Output the (x, y) coordinate of the center of the cell containing the given text.  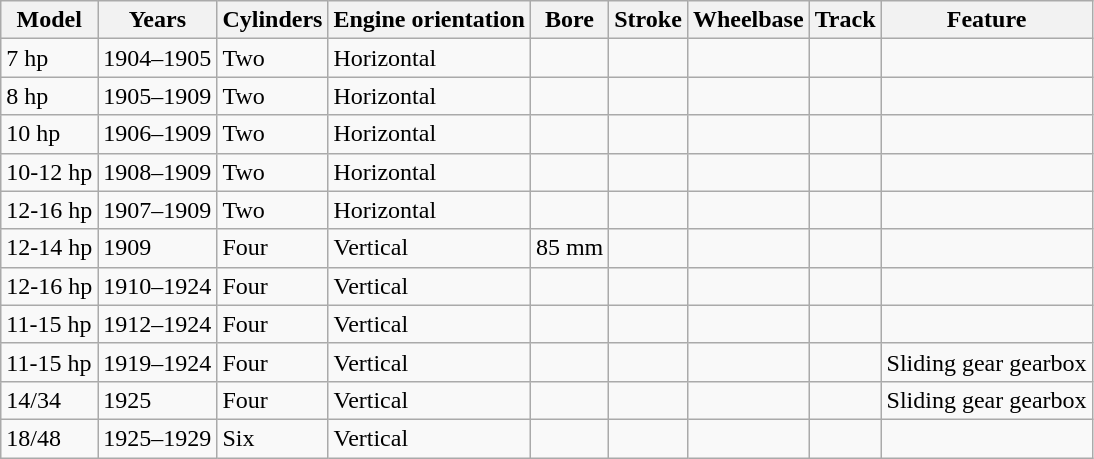
1907–1909 (158, 210)
1912–1924 (158, 324)
1925 (158, 400)
1905–1909 (158, 96)
Wheelbase (748, 20)
1906–1909 (158, 134)
10-12 hp (50, 172)
Cylinders (272, 20)
Track (845, 20)
1910–1924 (158, 286)
Feature (986, 20)
10 hp (50, 134)
85 mm (569, 248)
Bore (569, 20)
1919–1924 (158, 362)
1925–1929 (158, 438)
7 hp (50, 58)
14/34 (50, 400)
1909 (158, 248)
18/48 (50, 438)
Six (272, 438)
Engine orientation (429, 20)
Stroke (648, 20)
12-14 hp (50, 248)
1908–1909 (158, 172)
1904–1905 (158, 58)
Years (158, 20)
8 hp (50, 96)
Model (50, 20)
